Capture the cell that displays the provided text and extract its [X, Y] central coordinate. 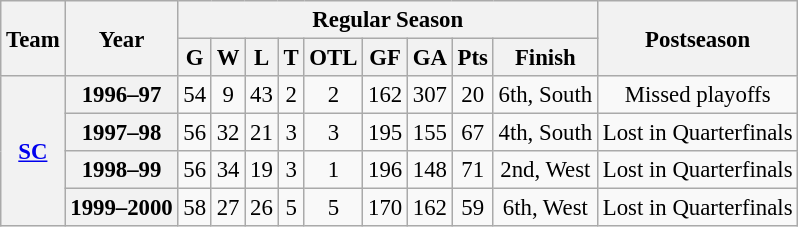
Postseason [697, 38]
307 [430, 95]
1 [334, 170]
6th, South [545, 95]
32 [228, 133]
L [262, 58]
34 [228, 170]
67 [472, 133]
1997–98 [122, 133]
27 [228, 208]
Team [33, 38]
26 [262, 208]
W [228, 58]
Pts [472, 58]
148 [430, 170]
71 [472, 170]
SC [33, 151]
1999–2000 [122, 208]
21 [262, 133]
58 [194, 208]
G [194, 58]
1996–97 [122, 95]
T [291, 58]
59 [472, 208]
19 [262, 170]
170 [386, 208]
43 [262, 95]
9 [228, 95]
GA [430, 58]
OTL [334, 58]
20 [472, 95]
GF [386, 58]
1998–99 [122, 170]
54 [194, 95]
Regular Season [388, 20]
Finish [545, 58]
Year [122, 38]
196 [386, 170]
155 [430, 133]
2nd, West [545, 170]
195 [386, 133]
Missed playoffs [697, 95]
6th, West [545, 208]
4th, South [545, 133]
